Return the (x, y) coordinate for the center point of the cell that contains the specified text.  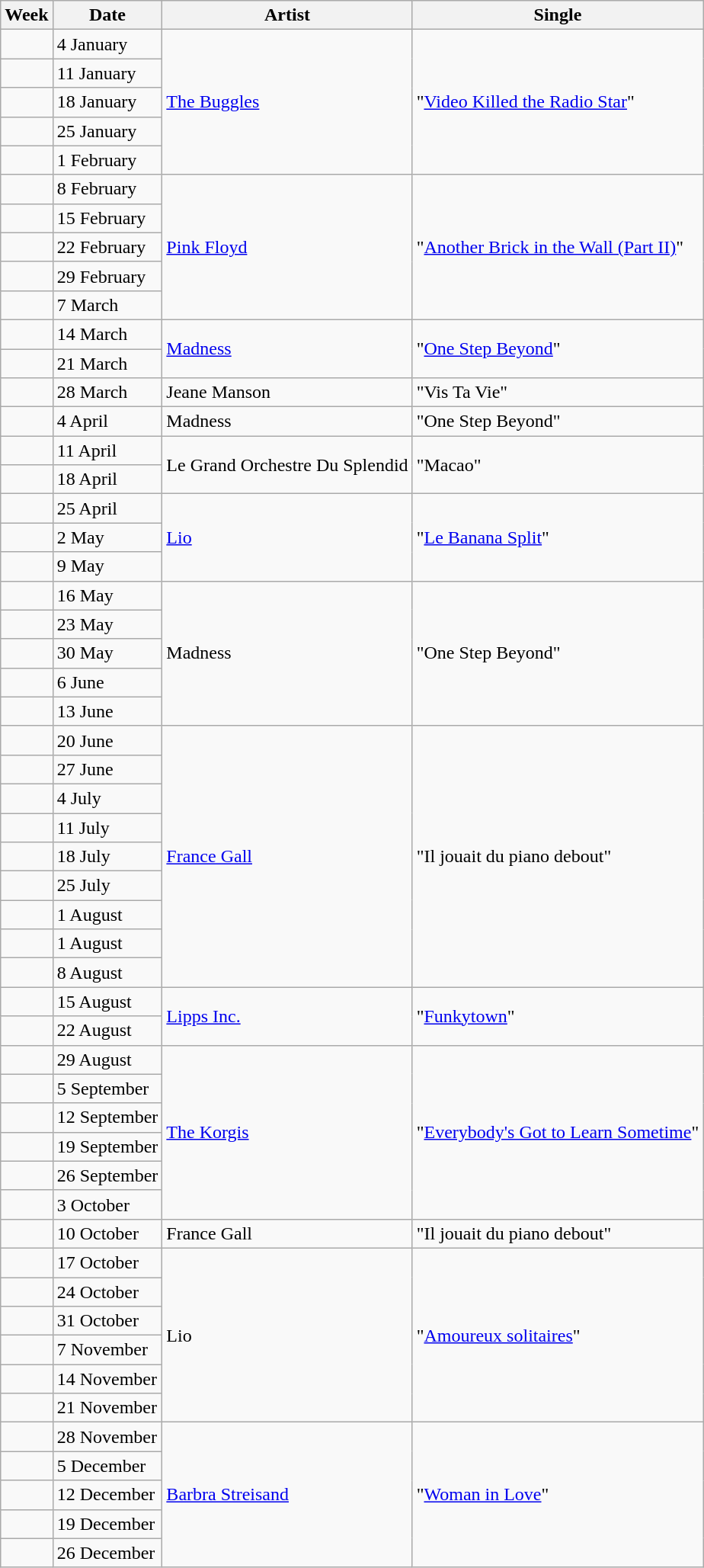
30 May (107, 653)
17 October (107, 1262)
Jeane Manson (287, 393)
5 December (107, 1466)
3 October (107, 1204)
"Everybody's Got to Learn Sometime" (558, 1132)
"Funkytown" (558, 1016)
23 May (107, 624)
Single (558, 15)
22 August (107, 1031)
8 August (107, 973)
25 April (107, 508)
21 March (107, 364)
10 October (107, 1233)
18 January (107, 102)
27 June (107, 769)
1 February (107, 160)
"Amoureux solitaires" (558, 1335)
"Macao" (558, 465)
Le Grand Orchestre Du Splendid (287, 465)
Week (27, 15)
4 January (107, 44)
7 November (107, 1350)
Pink Floyd (287, 247)
13 June (107, 711)
"Another Brick in the Wall (Part II)" (558, 247)
28 March (107, 393)
24 October (107, 1292)
19 September (107, 1146)
"Video Killed the Radio Star" (558, 102)
11 July (107, 827)
20 June (107, 740)
Artist (287, 15)
25 July (107, 886)
Date (107, 15)
The Korgis (287, 1132)
12 September (107, 1117)
Barbra Streisand (287, 1495)
The Buggles (287, 102)
9 May (107, 566)
21 November (107, 1408)
2 May (107, 537)
4 April (107, 422)
"Vis Ta Vie" (558, 393)
7 March (107, 305)
22 February (107, 247)
Lipps Inc. (287, 1016)
11 January (107, 73)
"Woman in Love" (558, 1495)
6 June (107, 682)
"Le Banana Split" (558, 537)
29 February (107, 276)
28 November (107, 1437)
31 October (107, 1321)
12 December (107, 1495)
19 December (107, 1524)
16 May (107, 595)
26 September (107, 1175)
29 August (107, 1060)
18 April (107, 479)
14 November (107, 1379)
14 March (107, 334)
5 September (107, 1089)
26 December (107, 1553)
11 April (107, 451)
18 July (107, 857)
8 February (107, 189)
15 February (107, 218)
25 January (107, 131)
15 August (107, 1002)
4 July (107, 798)
